Pinpoint the cell where the given text exists, returning its [x, y] midpoint coordinate. 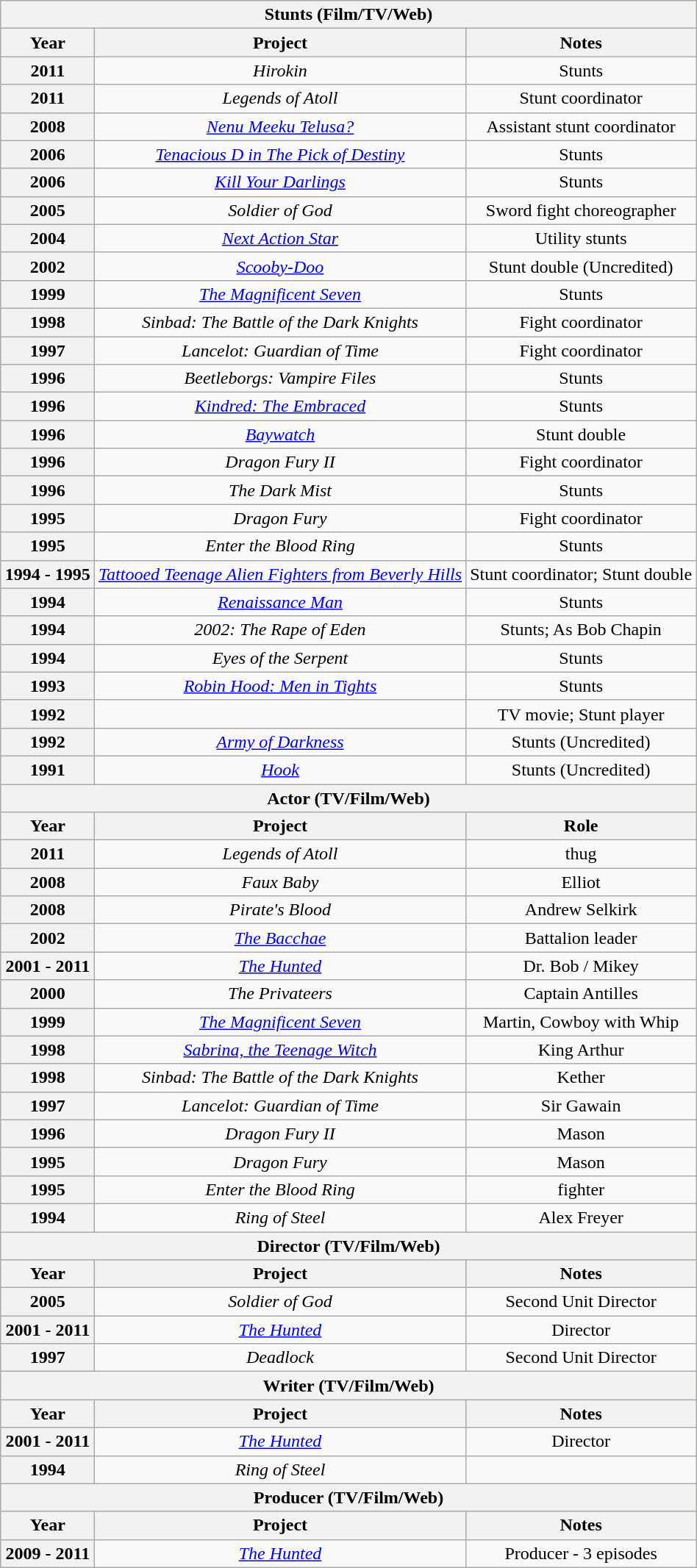
Faux Baby [279, 882]
Hirokin [279, 71]
Utility stunts [581, 238]
Stunt double (Uncredited) [581, 266]
Andrew Selkirk [581, 910]
The Bacchae [279, 938]
Kill Your Darlings [279, 182]
Elliot [581, 882]
Stunt coordinator [581, 99]
Robin Hood: Men in Tights [279, 686]
2002: The Rape of Eden [279, 630]
The Dark Mist [279, 490]
Army of Darkness [279, 742]
King Arthur [581, 1050]
Tenacious D in The Pick of Destiny [279, 154]
2000 [47, 994]
Stunts (Film/TV/Web) [348, 15]
thug [581, 854]
Assistant stunt coordinator [581, 126]
Deadlock [279, 1358]
Eyes of the Serpent [279, 658]
Renaissance Man [279, 602]
Alex Freyer [581, 1217]
Pirate's Blood [279, 910]
TV movie; Stunt player [581, 714]
Actor (TV/Film/Web) [348, 798]
Director (TV/Film/Web) [348, 1246]
Dr. Bob / Mikey [581, 966]
Scooby-Doo [279, 266]
1993 [47, 686]
Hook [279, 770]
Tattooed Teenage Alien Fighters from Beverly Hills [279, 574]
2009 - 2011 [47, 1553]
2004 [47, 238]
Sword fight choreographer [581, 210]
Producer (TV/Film/Web) [348, 1497]
Stunt coordinator; Stunt double [581, 574]
Battalion leader [581, 938]
Writer (TV/Film/Web) [348, 1386]
Sir Gawain [581, 1106]
1991 [47, 770]
Producer - 3 episodes [581, 1553]
Baywatch [279, 434]
Next Action Star [279, 238]
Kindred: The Embraced [279, 407]
Kether [581, 1078]
Role [581, 826]
Stunts; As Bob Chapin [581, 630]
Sabrina, the Teenage Witch [279, 1050]
fighter [581, 1189]
Captain Antilles [581, 994]
The Privateers [279, 994]
1994 - 1995 [47, 574]
Martin, Cowboy with Whip [581, 1022]
Beetleborgs: Vampire Files [279, 379]
Nenu Meeku Telusa? [279, 126]
Stunt double [581, 434]
